Pinpoint the cell where the given text exists, returning its (x, y) midpoint coordinate. 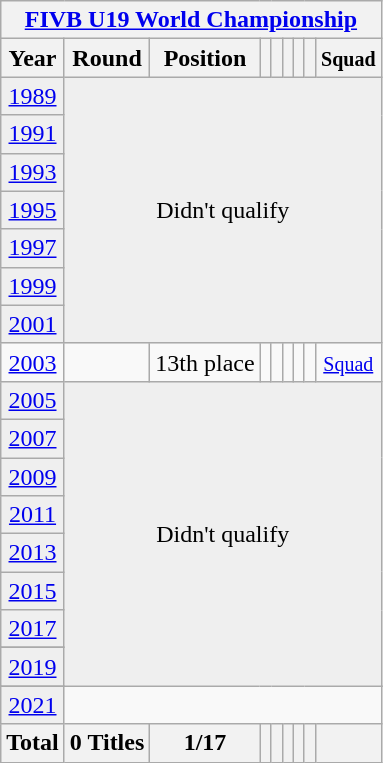
Total (33, 743)
2005 (33, 400)
2013 (33, 553)
1999 (33, 286)
2007 (33, 438)
1/17 (205, 743)
Round (107, 58)
2001 (33, 324)
2003 (33, 362)
1991 (33, 134)
1989 (33, 96)
Year (33, 58)
1997 (33, 248)
Position (205, 58)
2017 (33, 629)
FIVB U19 World Championship (191, 20)
2015 (33, 591)
2009 (33, 477)
1993 (33, 172)
2019 (33, 667)
1995 (33, 210)
2011 (33, 515)
13th place (205, 362)
2021 (33, 705)
0 Titles (107, 743)
